Find where the given text appears and provide that cell's center as (X, Y) coordinate. 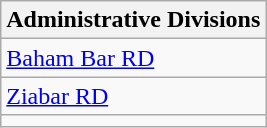
Baham Bar RD (134, 58)
Ziabar RD (134, 96)
Administrative Divisions (134, 20)
